Search for the cell housing the specified text and yield its [X, Y] center coordinate. 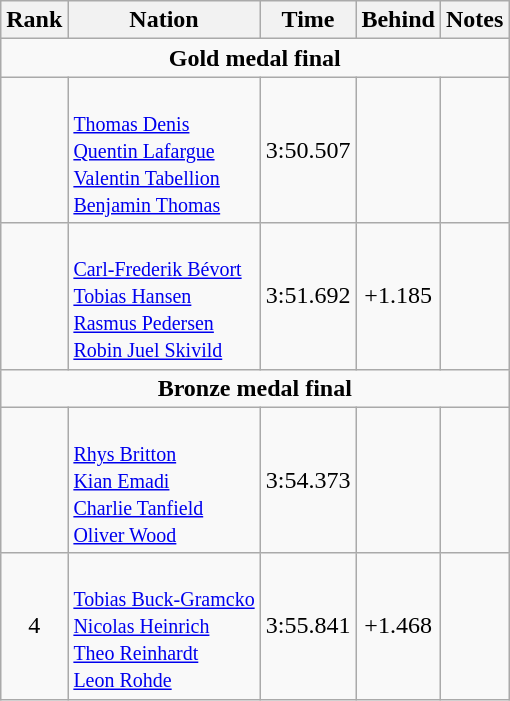
+1.468 [398, 626]
Gold medal final [255, 58]
Rhys BrittonKian EmadiCharlie TanfieldOliver Wood [164, 480]
Tobias Buck-GramckoNicolas HeinrichTheo ReinhardtLeon Rohde [164, 626]
Nation [164, 20]
Rank [34, 20]
3:54.373 [308, 480]
3:50.507 [308, 150]
3:51.692 [308, 296]
Notes [474, 20]
Carl-Frederik BévortTobias HansenRasmus PedersenRobin Juel Skivild [164, 296]
Behind [398, 20]
Time [308, 20]
4 [34, 626]
Thomas DenisQuentin LafargueValentin TabellionBenjamin Thomas [164, 150]
+1.185 [398, 296]
Bronze medal final [255, 388]
3:55.841 [308, 626]
